Scan for the cell matching the given text and deliver its (x, y) coordinate at center. 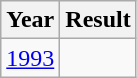
1993 (30, 58)
Year (30, 20)
Result (98, 20)
